Provide the [X, Y] coordinate of the cell's center where the given text is located.  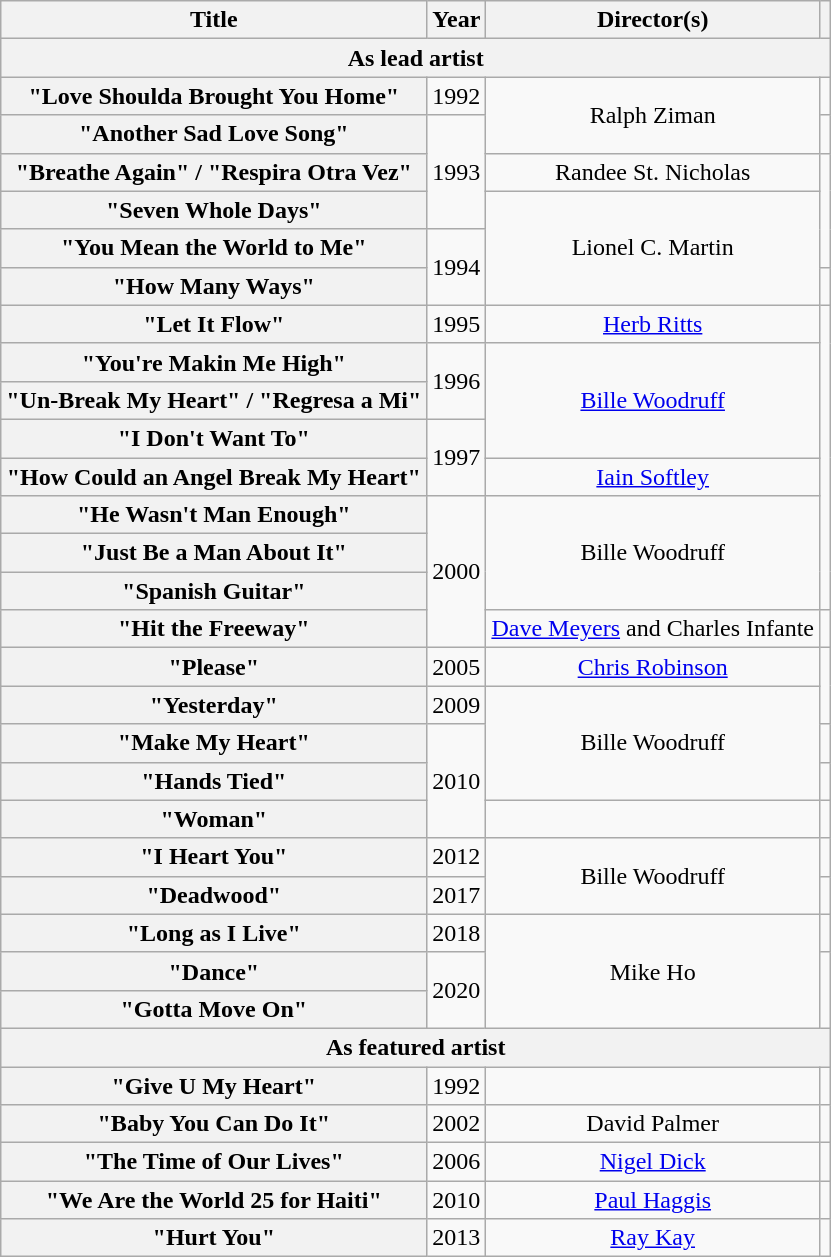
Herb Ritts [653, 324]
"Love Shoulda Brought You Home" [214, 96]
"Baby You Can Do It" [214, 1124]
"Deadwood" [214, 895]
2005 [456, 667]
Nigel Dick [653, 1162]
"Make My Heart" [214, 743]
Ray Kay [653, 1238]
"Spanish Guitar" [214, 591]
"Hurt You" [214, 1238]
Director(s) [653, 20]
2006 [456, 1162]
"Seven Whole Days" [214, 210]
"The Time of Our Lives" [214, 1162]
1997 [456, 457]
"Hands Tied" [214, 781]
"How Many Ways" [214, 286]
2012 [456, 857]
1996 [456, 381]
Randee St. Nicholas [653, 172]
"Give U My Heart" [214, 1085]
"Please" [214, 667]
"Let It Flow" [214, 324]
"You're Makin Me High" [214, 362]
Title [214, 20]
"Un-Break My Heart" / "Regresa a Mi" [214, 400]
"Another Sad Love Song" [214, 134]
Dave Meyers and Charles Infante [653, 629]
2018 [456, 933]
2020 [456, 990]
1995 [456, 324]
"I Don't Want To" [214, 438]
Iain Softley [653, 477]
"Hit the Freeway" [214, 629]
Chris Robinson [653, 667]
Lionel C. Martin [653, 248]
"Dance" [214, 971]
"We Are the World 25 for Haiti" [214, 1200]
2013 [456, 1238]
Year [456, 20]
"He Wasn't Man Enough" [214, 515]
"I Heart You" [214, 857]
2017 [456, 895]
As lead artist [416, 58]
1993 [456, 172]
"Long as I Live" [214, 933]
"Breathe Again" / "Respira Otra Vez" [214, 172]
"Woman" [214, 819]
2000 [456, 572]
Ralph Ziman [653, 115]
David Palmer [653, 1124]
"Gotta Move On" [214, 1009]
Mike Ho [653, 971]
1994 [456, 267]
"How Could an Angel Break My Heart" [214, 477]
2009 [456, 705]
2002 [456, 1124]
Paul Haggis [653, 1200]
"Just Be a Man About It" [214, 553]
As featured artist [416, 1047]
"Yesterday" [214, 705]
"You Mean the World to Me" [214, 248]
